Search for the cell housing the specified text and yield its [X, Y] center coordinate. 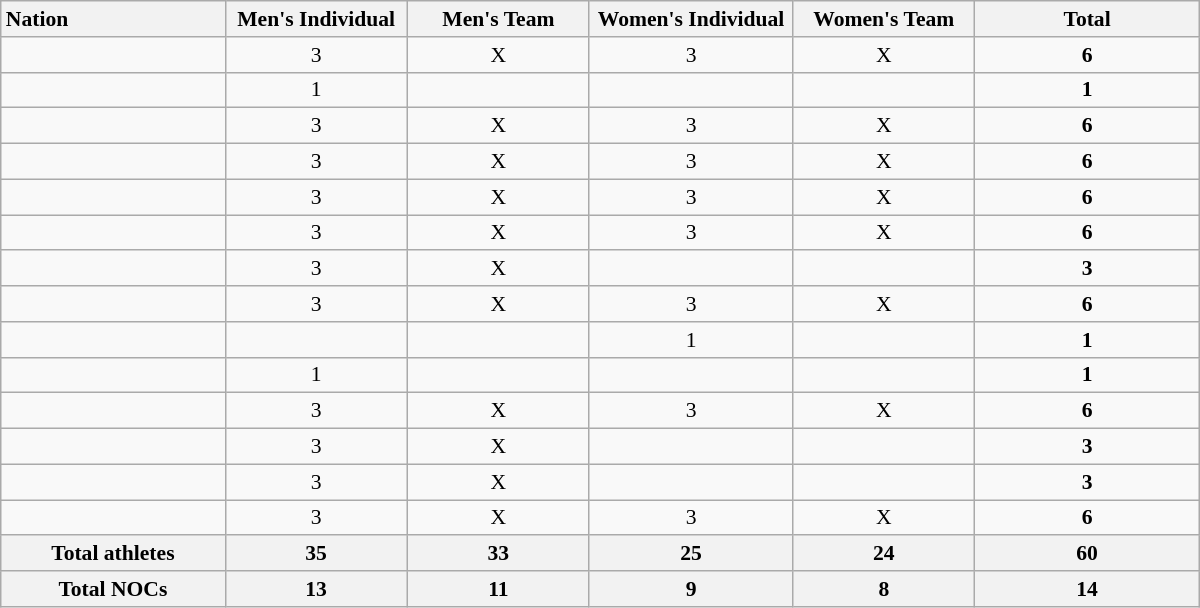
Total NOCs [113, 589]
13 [316, 589]
35 [316, 554]
Nation [113, 19]
11 [498, 589]
24 [884, 554]
Women's Team [884, 19]
Women's Individual [690, 19]
25 [690, 554]
Total [1087, 19]
14 [1087, 589]
Men's Team [498, 19]
Total athletes [113, 554]
60 [1087, 554]
33 [498, 554]
9 [690, 589]
8 [884, 589]
Men's Individual [316, 19]
